Capture the cell that displays the provided text and extract its (x, y) central coordinate. 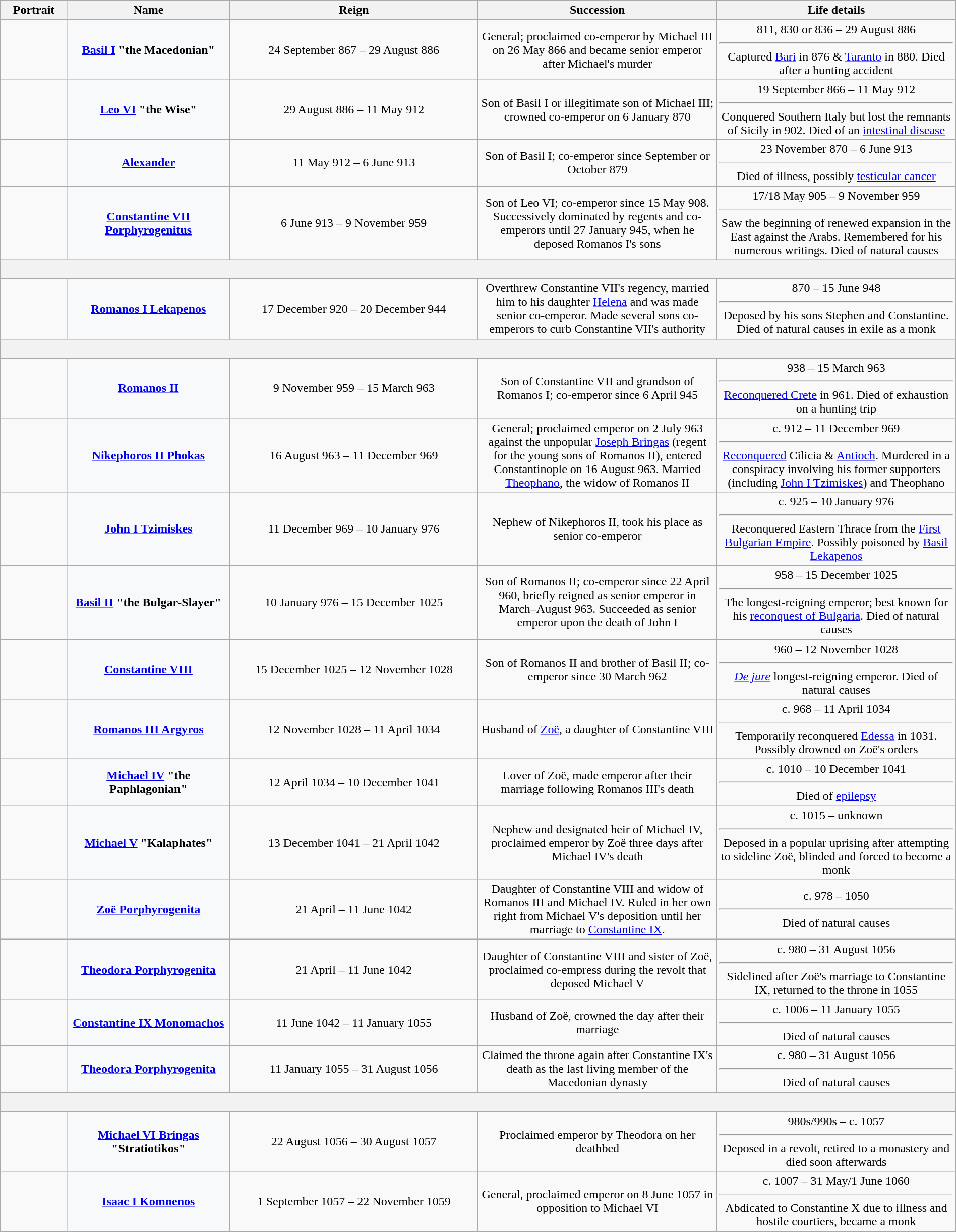
Zoë Porphyrogenita (148, 910)
Nephew of Nikephoros II, took his place as senior co-emperor (597, 529)
c. 978 – 1050Died of natural causes (836, 910)
Name (148, 10)
Reign (354, 10)
938 – 15 March 963Reconquered Crete in 961. Died of exhaustion on a hunting trip (836, 388)
Isaac I Komnenos (148, 1201)
11 January 1055 – 31 August 1056 (354, 1069)
General; proclaimed co-emperor by Michael III on 26 May 866 and became senior emperor after Michael's murder (597, 49)
811, 830 or 836 – 29 August 886Captured Bari in 876 & Taranto in 880. Died after a hunting accident (836, 49)
Succession (597, 10)
c. 980 – 31 August 1056Sidelined after Zoë's marriage to Constantine IX, returned to the throne in 1055 (836, 969)
c. 1006 – 11 January 1055Died of natural causes (836, 1023)
1 September 1057 – 22 November 1059 (354, 1201)
c. 925 – 10 January 976Reconquered Eastern Thrace from the First Bulgarian Empire. Possibly poisoned by Basil Lekapenos (836, 529)
Lover of Zoë, made emperor after their marriage following Romanos III's death (597, 783)
13 December 1041 – 21 April 1042 (354, 843)
Nikephoros II Phokas (148, 455)
Son of Constantine VII and grandson of Romanos I; co-emperor since 6 April 945 (597, 388)
12 November 1028 – 11 April 1034 (354, 729)
General, proclaimed emperor on 8 June 1057 in opposition to Michael VI (597, 1201)
Son of Basil I or illegitimate son of Michael III; crowned co-emperor on 6 January 870 (597, 110)
9 November 959 – 15 March 963 (354, 388)
Constantine VIIPorphyrogenitus (148, 223)
16 August 963 – 11 December 969 (354, 455)
c. 1015 – unknownDeposed in a popular uprising after attempting to sideline Zoë, blinded and forced to become a monk (836, 843)
19 September 866 – 11 May 912Conquered Southern Italy but lost the remnants of Sicily in 902. Died of an intestinal disease (836, 110)
10 January 976 – 15 December 1025 (354, 602)
Romanos II (148, 388)
Portrait (34, 10)
Michael V "Kalaphates" (148, 843)
Son of Leo VI; co-emperor since 15 May 908. Successively dominated by regents and co-emperors until 27 January 945, when he deposed Romanos I's sons (597, 223)
24 September 867 – 29 August 886 (354, 49)
Constantine IX Monomachos (148, 1023)
11 June 1042 – 11 January 1055 (354, 1023)
Alexander (148, 163)
c. 1007 – 31 May/1 June 1060Abdicated to Constantine X due to illness and hostile courtiers, became a monk (836, 1201)
Proclaimed emperor by Theodora on her deathbed (597, 1142)
23 November 870 – 6 June 913Died of illness, possibly testicular cancer (836, 163)
John I Tzimiskes (148, 529)
Nephew and designated heir of Michael IV, proclaimed emperor by Zoë three days after Michael IV's death (597, 843)
Romanos III Argyros (148, 729)
Leo VI "the Wise" (148, 110)
980s/990s – c. 1057Deposed in a revolt, retired to a monastery and died soon afterwards (836, 1142)
Husband of Zoë, a daughter of Constantine VIII (597, 729)
22 August 1056 – 30 August 1057 (354, 1142)
Michael VI Bringas "Stratiotikos" (148, 1142)
c. 980 – 31 August 1056Died of natural causes (836, 1069)
Son of Romanos II and brother of Basil II; co-emperor since 30 March 962 (597, 670)
11 May 912 – 6 June 913 (354, 163)
Husband of Zoë, crowned the day after their marriage (597, 1023)
17 December 920 – 20 December 944 (354, 309)
c. 968 – 11 April 1034Temporarily reconquered Edessa in 1031. Possibly drowned on Zoë's orders (836, 729)
Life details (836, 10)
Basil I "the Macedonian" (148, 49)
Claimed the throne again after Constantine IX's death as the last living member of the Macedonian dynasty (597, 1069)
Romanos I Lekapenos (148, 309)
Constantine VIII (148, 670)
960 – 12 November 1028De jure longest-reigning emperor. Died of natural causes (836, 670)
c. 1010 – 10 December 1041Died of epilepsy (836, 783)
Basil II "the Bulgar-Slayer" (148, 602)
Son of Basil I; co-emperor since September or October 879 (597, 163)
6 June 913 – 9 November 959 (354, 223)
11 December 969 – 10 January 976 (354, 529)
12 April 1034 – 10 December 1041 (354, 783)
29 August 886 – 11 May 912 (354, 110)
Michael IV "the Paphlagonian" (148, 783)
Daughter of Constantine VIII and sister of Zoë, proclaimed co-empress during the revolt that deposed Michael V (597, 969)
870 – 15 June 948Deposed by his sons Stephen and Constantine. Died of natural causes in exile as a monk (836, 309)
958 – 15 December 1025The longest-reigning emperor; best known for his reconquest of Bulgaria. Died of natural causes (836, 602)
15 December 1025 – 12 November 1028 (354, 670)
